Determine the [x, y] coordinate at the center of the cell enclosing the given text.  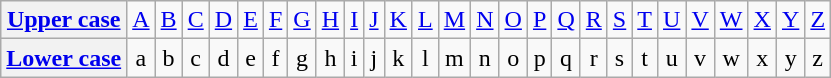
x [762, 58]
E [251, 20]
P [539, 20]
H [330, 20]
e [251, 58]
v [700, 58]
i [354, 58]
Q [566, 20]
z [818, 58]
Lower case [64, 58]
G [302, 20]
Y [790, 20]
l [425, 58]
B [168, 20]
A [141, 20]
f [275, 58]
X [762, 20]
a [141, 58]
W [731, 20]
c [196, 58]
D [223, 20]
m [454, 58]
L [425, 20]
t [645, 58]
C [196, 20]
y [790, 58]
b [168, 58]
M [454, 20]
o [513, 58]
R [594, 20]
U [671, 20]
N [485, 20]
j [374, 58]
O [513, 20]
J [374, 20]
V [700, 20]
K [398, 20]
d [223, 58]
k [398, 58]
I [354, 20]
Z [818, 20]
s [619, 58]
n [485, 58]
w [731, 58]
u [671, 58]
h [330, 58]
r [594, 58]
T [645, 20]
p [539, 58]
F [275, 20]
q [566, 58]
S [619, 20]
g [302, 58]
Upper case [64, 20]
